Return [X, Y] of the center of cell containing provided text 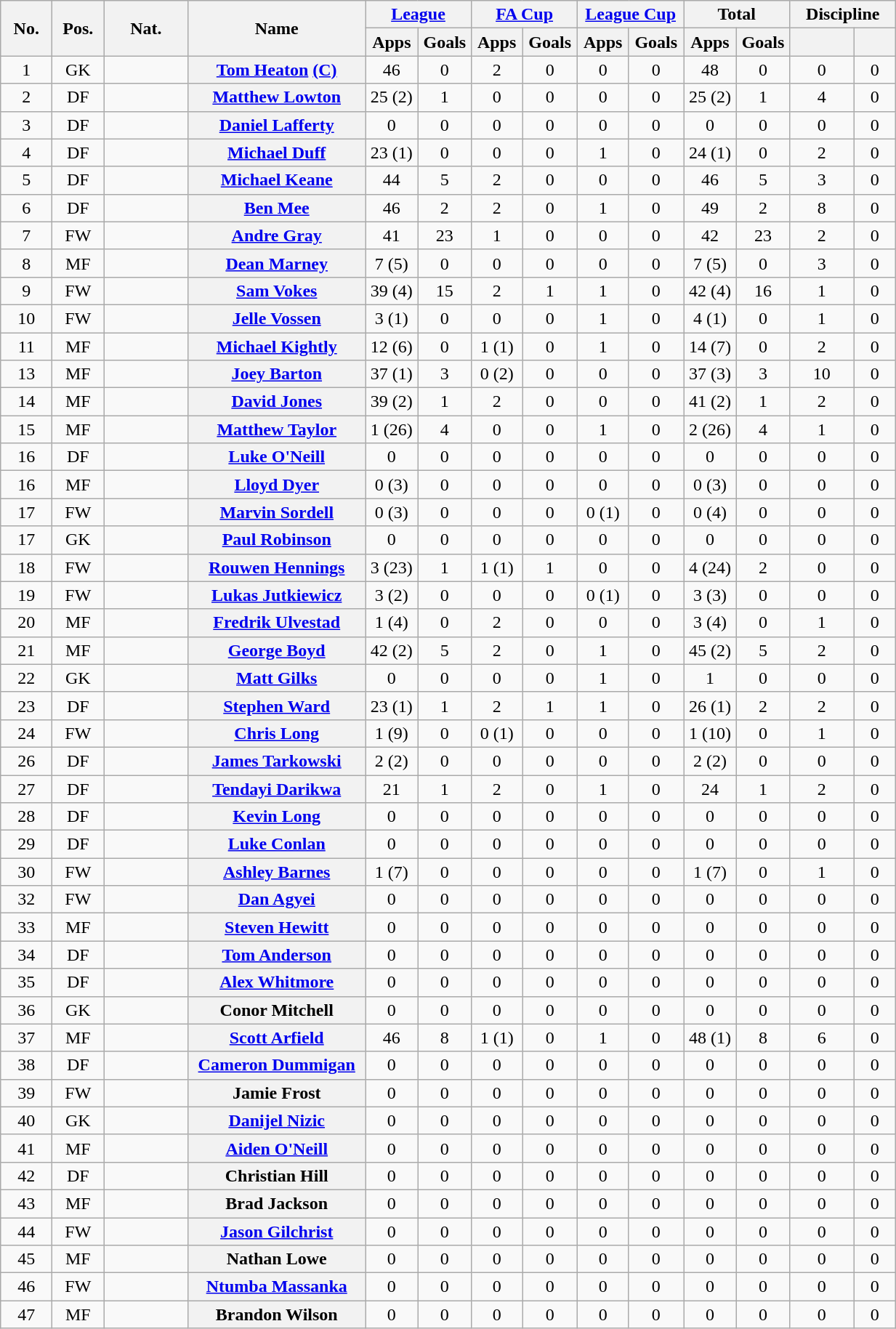
Dean Marney [277, 263]
26 [26, 761]
Andre Gray [277, 235]
34 [26, 955]
28 [26, 817]
19 [26, 595]
Fredrik Ulvestad [277, 623]
42 (2) [391, 650]
47 [26, 1314]
1 (9) [391, 733]
Total [737, 15]
George Boyd [277, 650]
18 [26, 567]
33 [26, 927]
Tom Heaton (C) [277, 70]
Michael Duff [277, 153]
Lloyd Dyer [277, 485]
45 (2) [711, 650]
35 [26, 982]
Discipline [843, 15]
FA Cup [525, 15]
49 [711, 208]
29 [26, 844]
39 (2) [391, 402]
48 [711, 70]
3 (2) [391, 595]
38 [26, 1065]
Ben Mee [277, 208]
40 [26, 1120]
Tom Anderson [277, 955]
12 (6) [391, 347]
48 (1) [711, 1038]
45 [26, 1259]
League Cup [631, 15]
Brandon Wilson [277, 1314]
13 [26, 374]
9 [26, 291]
37 (3) [711, 374]
37 [26, 1038]
Nathan Lowe [277, 1259]
Stephen Ward [277, 706]
30 [26, 872]
Marvin Sordell [277, 512]
Steven Hewitt [277, 927]
3 (3) [711, 595]
Jamie Frost [277, 1093]
Rouwen Hennings [277, 567]
36 [26, 1010]
Alex Whitmore [277, 982]
1 (4) [391, 623]
Ashley Barnes [277, 872]
Sam Vokes [277, 291]
Chris Long [277, 733]
1 (26) [391, 429]
Matt Gilks [277, 678]
4 (1) [711, 318]
Paul Robinson [277, 540]
Lukas Jutkiewicz [277, 595]
24 (1) [711, 153]
42 (4) [711, 291]
Dan Agyei [277, 900]
1 (10) [711, 733]
39 (4) [391, 291]
7 [26, 235]
26 (1) [711, 706]
James Tarkowski [277, 761]
Jelle Vossen [277, 318]
27 [26, 788]
Danijel Nizic [277, 1120]
14 [26, 402]
Cameron Dummigan [277, 1065]
3 (1) [391, 318]
20 [26, 623]
37 (1) [391, 374]
Brad Jackson [277, 1203]
3 (23) [391, 567]
14 (7) [711, 347]
Michael Kightly [277, 347]
Matthew Taylor [277, 429]
Jason Gilchrist [277, 1232]
Luke O'Neill [277, 457]
0 (4) [711, 512]
4 (24) [711, 567]
43 [26, 1203]
Michael Keane [277, 180]
Daniel Lafferty [277, 125]
0 (2) [497, 374]
Nat. [146, 28]
Luke Conlan [277, 844]
Tendayi Darikwa [277, 788]
Joey Barton [277, 374]
No. [26, 28]
3 (4) [711, 623]
11 [26, 347]
41 (2) [711, 402]
Scott Arfield [277, 1038]
22 [26, 678]
Kevin Long [277, 817]
Christian Hill [277, 1176]
39 [26, 1093]
Matthew Lowton [277, 97]
32 [26, 900]
Aiden O'Neill [277, 1148]
2 (26) [711, 429]
Ntumba Massanka [277, 1287]
Conor Mitchell [277, 1010]
Pos. [78, 28]
League [418, 15]
Name [277, 28]
David Jones [277, 402]
